For the text-containing cell, return its midpoint in (X, Y) coordinate format. 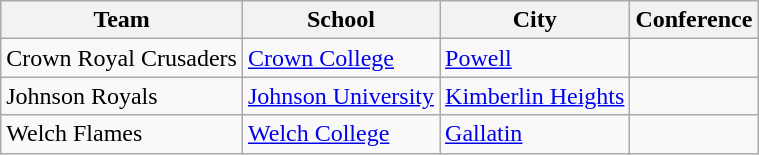
Welch Flames (122, 134)
Powell (535, 58)
City (535, 20)
Conference (694, 20)
Welch College (340, 134)
School (340, 20)
Johnson Royals (122, 96)
Kimberlin Heights (535, 96)
Johnson University (340, 96)
Crown Royal Crusaders (122, 58)
Team (122, 20)
Gallatin (535, 134)
Crown College (340, 58)
